From the cell containing the given text, extract its center point as (X, Y) coordinate. 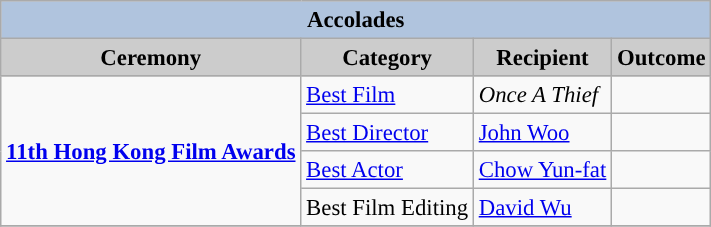
Accolades (356, 20)
Chow Yun-fat (542, 170)
Category (388, 58)
Recipient (542, 58)
Best Film (388, 95)
11th Hong Kong Film Awards (151, 151)
Ceremony (151, 58)
John Woo (542, 133)
Best Director (388, 133)
Outcome (662, 58)
David Wu (542, 208)
Best Actor (388, 170)
Best Film Editing (388, 208)
Once A Thief (542, 95)
